Scan for the cell matching the given text and deliver its (X, Y) coordinate at center. 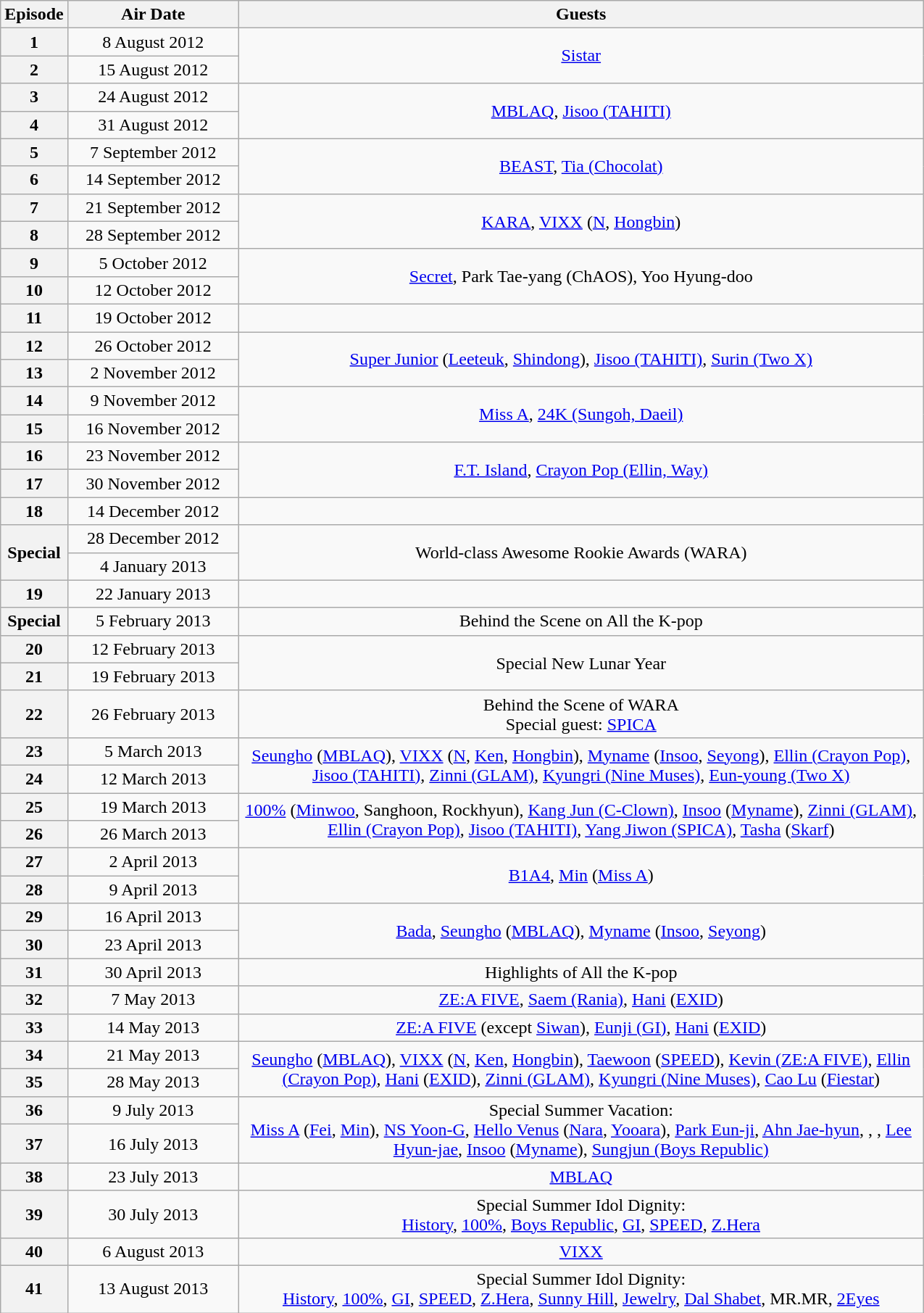
20 (34, 649)
Miss A, 24K (Sungoh, Daeil) (581, 415)
40 (34, 1251)
Highlights of All the K-pop (581, 972)
3 (34, 97)
13 August 2013 (153, 1289)
29 (34, 917)
ZE:A FIVE, Saem (Rania), Hani (EXID) (581, 1000)
6 (34, 180)
7 September 2012 (153, 152)
9 (34, 262)
8 August 2012 (153, 42)
31 August 2012 (153, 125)
Behind the Scene of WARASpecial guest: SPICA (581, 713)
23 April 2013 (153, 945)
14 May 2013 (153, 1027)
19 February 2013 (153, 676)
9 July 2013 (153, 1110)
19 (34, 594)
Super Junior (Leeteuk, Shindong), Jisoo (TAHITI), Surin (Two X) (581, 360)
27 (34, 862)
B1A4, Min (Miss A) (581, 876)
7 (34, 207)
41 (34, 1289)
15 August 2012 (153, 70)
30 July 2013 (153, 1214)
39 (34, 1214)
Special New Lunar Year (581, 663)
16 July 2013 (153, 1143)
30 (34, 945)
30 April 2013 (153, 972)
25 (34, 807)
21 (34, 676)
13 (34, 373)
MBLAQ (581, 1177)
21 September 2012 (153, 207)
22 (34, 713)
28 May 2013 (153, 1082)
28 (34, 890)
16 November 2012 (153, 428)
38 (34, 1177)
35 (34, 1082)
9 April 2013 (153, 890)
36 (34, 1110)
12 (34, 346)
32 (34, 1000)
ZE:A FIVE (except Siwan), Eunji (GI), Hani (EXID) (581, 1027)
Episode (34, 15)
33 (34, 1027)
11 (34, 318)
Special Summer Idol Dignity:History, 100%, GI, SPEED, Z.Hera, Sunny Hill, Jewelry, Dal Shabet, MR.MR, 2Eyes (581, 1289)
26 February 2013 (153, 713)
14 December 2012 (153, 511)
26 March 2013 (153, 834)
World-class Awesome Rookie Awards (WARA) (581, 552)
BEAST, Tia (Chocolat) (581, 166)
23 November 2012 (153, 456)
31 (34, 972)
Bada, Seungho (MBLAQ), Myname (Insoo, Seyong) (581, 931)
28 September 2012 (153, 235)
5 (34, 152)
5 October 2012 (153, 262)
26 October 2012 (153, 346)
4 (34, 125)
16 (34, 456)
5 February 2013 (153, 621)
Special Summer Idol Dignity:History, 100%, Boys Republic, GI, SPEED, Z.Hera (581, 1214)
23 July 2013 (153, 1177)
2 (34, 70)
1 (34, 42)
15 (34, 428)
16 April 2013 (153, 917)
19 October 2012 (153, 318)
2 November 2012 (153, 373)
8 (34, 235)
30 November 2012 (153, 484)
6 August 2013 (153, 1251)
4 January 2013 (153, 566)
28 December 2012 (153, 539)
KARA, VIXX (N, Hongbin) (581, 221)
9 November 2012 (153, 401)
12 February 2013 (153, 649)
18 (34, 511)
23 (34, 751)
F.T. Island, Crayon Pop (Ellin, Way) (581, 470)
Sistar (581, 56)
37 (34, 1143)
22 January 2013 (153, 594)
Behind the Scene on All the K-pop (581, 621)
19 March 2013 (153, 807)
34 (34, 1055)
7 May 2013 (153, 1000)
Guests (581, 15)
24 August 2012 (153, 97)
Air Date (153, 15)
26 (34, 834)
12 March 2013 (153, 779)
5 March 2013 (153, 751)
17 (34, 484)
Secret, Park Tae-yang (ChAOS), Yoo Hyung-doo (581, 276)
MBLAQ, Jisoo (TAHITI) (581, 111)
24 (34, 779)
21 May 2013 (153, 1055)
VIXX (581, 1251)
14 September 2012 (153, 180)
10 (34, 290)
2 April 2013 (153, 862)
12 October 2012 (153, 290)
14 (34, 401)
